Provide the [X, Y] coordinate of the cell's center where the given text is located.  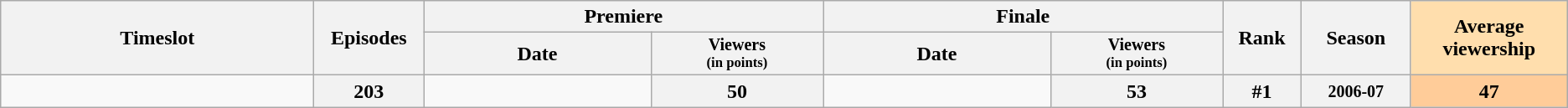
#1 [1262, 91]
203 [369, 91]
Finale [1024, 17]
Season [1355, 39]
2006-07 [1355, 91]
50 [737, 91]
47 [1489, 91]
Episodes [369, 39]
Premiere [623, 17]
Average viewership [1489, 39]
Timeslot [157, 39]
Rank [1262, 39]
53 [1137, 91]
